Output the (x, y) coordinate of the center of the cell containing the given text.  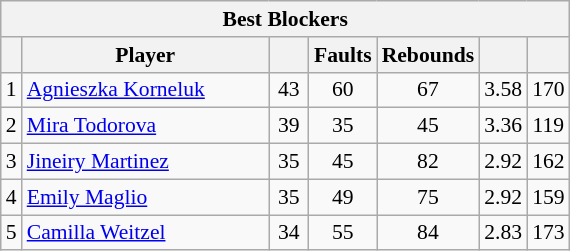
Mira Todorova (146, 126)
Camilla Weitzel (146, 233)
67 (428, 90)
2.83 (503, 233)
Agnieszka Korneluk (146, 90)
4 (12, 197)
Best Blockers (286, 19)
60 (343, 90)
5 (12, 233)
82 (428, 162)
2 (12, 126)
39 (289, 126)
Jineiry Martinez (146, 162)
1 (12, 90)
55 (343, 233)
49 (343, 197)
170 (548, 90)
Faults (343, 55)
162 (548, 162)
43 (289, 90)
Emily Maglio (146, 197)
Player (146, 55)
Rebounds (428, 55)
3.36 (503, 126)
173 (548, 233)
159 (548, 197)
3.58 (503, 90)
75 (428, 197)
119 (548, 126)
34 (289, 233)
84 (428, 233)
3 (12, 162)
